Return (x, y) of the center of cell containing provided text 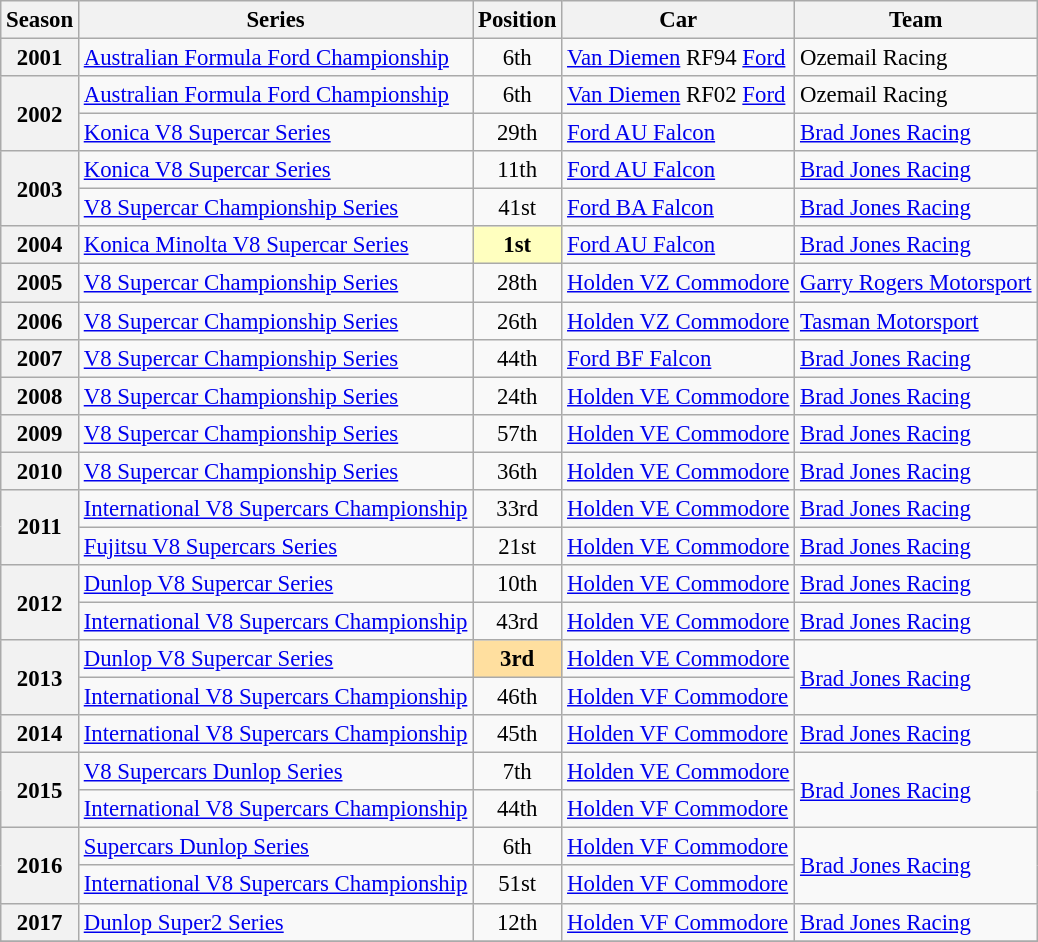
7th (518, 772)
Series (275, 20)
Season (40, 20)
2003 (40, 188)
2015 (40, 790)
2006 (40, 321)
2007 (40, 358)
2013 (40, 678)
2004 (40, 245)
46th (518, 697)
Ford BA Falcon (678, 208)
2005 (40, 283)
28th (518, 283)
29th (518, 133)
1st (518, 245)
36th (518, 471)
2009 (40, 433)
3rd (518, 659)
Position (518, 20)
2017 (40, 922)
Team (916, 20)
Dunlop Super2 Series (275, 922)
51st (518, 885)
2016 (40, 866)
10th (518, 584)
Supercars Dunlop Series (275, 847)
57th (518, 433)
43rd (518, 621)
Van Diemen RF02 Ford (678, 95)
Fujitsu V8 Supercars Series (275, 546)
33rd (518, 509)
2010 (40, 471)
Ford BF Falcon (678, 358)
26th (518, 321)
Van Diemen RF94 Ford (678, 58)
2011 (40, 528)
2014 (40, 734)
V8 Supercars Dunlop Series (275, 772)
Tasman Motorsport (916, 321)
2008 (40, 396)
21st (518, 546)
2001 (40, 58)
Garry Rogers Motorsport (916, 283)
Car (678, 20)
41st (518, 208)
11th (518, 170)
2012 (40, 602)
2002 (40, 114)
Konica Minolta V8 Supercar Series (275, 245)
45th (518, 734)
24th (518, 396)
12th (518, 922)
